Identify which cell holds the provided text, then report its [x, y] central coordinate. 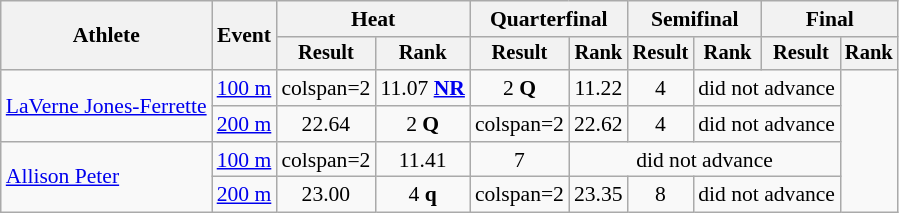
11.07 NR [422, 88]
23.35 [598, 195]
Allison Peter [106, 178]
4 q [422, 195]
7 [520, 160]
Final [830, 19]
23.00 [326, 195]
LaVerne Jones-Ferrette [106, 106]
22.62 [598, 124]
8 [661, 195]
Quarterfinal [549, 19]
11.41 [422, 160]
Event [244, 36]
Heat [373, 19]
Athlete [106, 36]
Semifinal [695, 19]
11.22 [598, 88]
22.64 [326, 124]
